Return [x, y] of the center of cell containing provided text 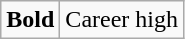
Bold [30, 20]
Career high [122, 20]
